Find where the given text appears and provide that cell's center as [x, y] coordinate. 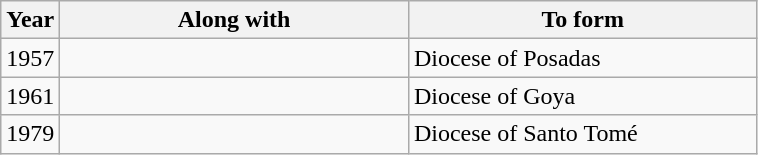
Diocese of Posadas [582, 58]
To form [582, 20]
1979 [30, 134]
Diocese of Santo Tomé [582, 134]
Year [30, 20]
1961 [30, 96]
Along with [234, 20]
Diocese of Goya [582, 96]
1957 [30, 58]
